Provide the [X, Y] coordinate of the cell's center where the given text is located.  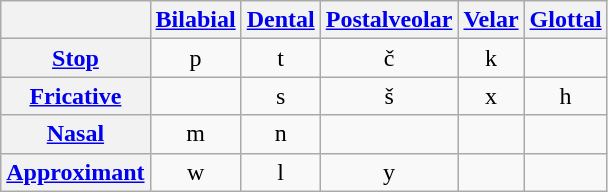
m [196, 134]
w [196, 172]
Velar [491, 20]
Stop [76, 58]
n [280, 134]
Dental [280, 20]
x [491, 96]
l [280, 172]
p [196, 58]
Glottal [566, 20]
Approximant [76, 172]
š [389, 96]
h [566, 96]
k [491, 58]
č [389, 58]
Postalveolar [389, 20]
Bilabial [196, 20]
Nasal [76, 134]
y [389, 172]
Fricative [76, 96]
s [280, 96]
t [280, 58]
